Scan for the cell matching the given text and deliver its [X, Y] coordinate at center. 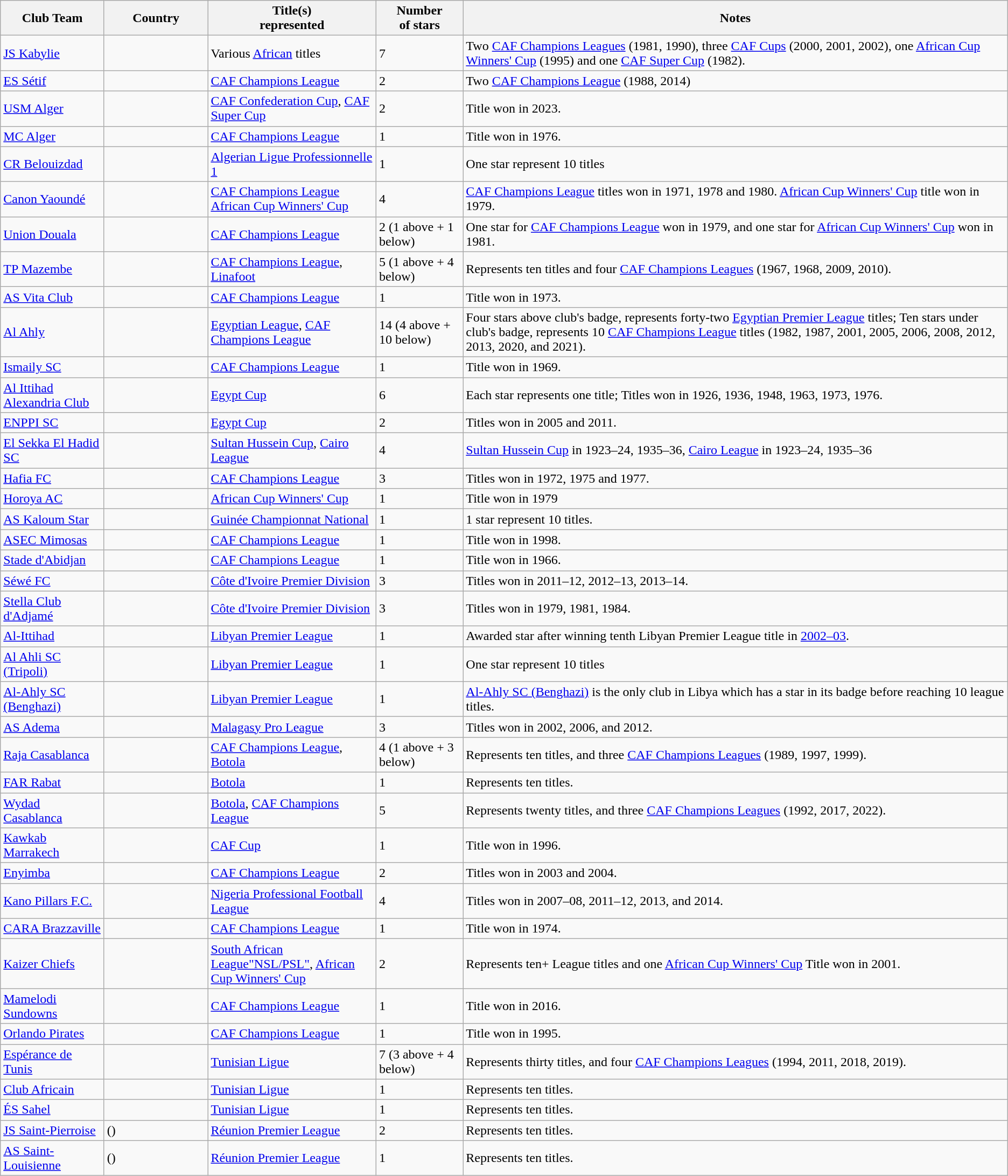
Title won in 1966. [736, 560]
South African League"NSL/PSL", African Cup Winners' Cup [292, 964]
4 (1 above + 3 below) [419, 754]
CAF Confederation Cup, CAF Super Cup [292, 109]
CAF Champions League titles won in 1971, 1978 and 1980. African Cup Winners' Cup title won in 1979. [736, 199]
Horoya AC [53, 499]
Country [156, 18]
Title won in 2016. [736, 1006]
Notes [736, 18]
AS Adema [53, 727]
14 (4 above + 10 below) [419, 332]
Various African titles [292, 53]
Wydad Casablanca [53, 810]
Al-Ittihad [53, 636]
CAF Champions League African Cup Winners' Cup [292, 199]
1 star represent 10 titles. [736, 519]
Each star represents one title; Titles won in 1926, 1936, 1948, 1963, 1973, 1976. [736, 394]
Union Douala [53, 234]
Sultan Hussein Cup, Cairo League [292, 450]
Malagasy Pro League [292, 727]
Title won in 1979 [736, 499]
CAF Cup [292, 846]
Title won in 1996. [736, 846]
Title won in 2023. [736, 109]
Title won in 1974. [736, 929]
CR Belouizdad [53, 164]
Titles won in 2003 and 2004. [736, 873]
Botola, CAF Champions League [292, 810]
Two CAF Champions League (1988, 2014) [736, 81]
Séwé FC [53, 581]
Represents ten titles and four CAF Champions Leagues (1967, 1968, 2009, 2010). [736, 269]
Title won in 1969. [736, 367]
Al Ahli SC (Tripoli) [53, 664]
Raja Casablanca [53, 754]
Kawkab Marrakech [53, 846]
Al-Ahly SC (Benghazi) [53, 699]
Title won in 1976. [736, 136]
7 [419, 53]
Al Ittihad Alexandria Club [53, 394]
USM Alger [53, 109]
JS Kabylie [53, 53]
AS Kaloum Star [53, 519]
ES Sétif [53, 81]
Title won in 1998. [736, 540]
Represents twenty titles, and three CAF Champions Leagues (1992, 2017, 2022). [736, 810]
Two CAF Champions Leagues (1981, 1990), three CAF Cups (2000, 2001, 2002), one African Cup Winners' Cup (1995) and one CAF Super Cup (1982). [736, 53]
Numberof stars [419, 18]
Kano Pillars F.C. [53, 901]
Club Team [53, 18]
Title(s)represented [292, 18]
Enyimba [53, 873]
Titles won in 2007–08, 2011–12, 2013, and 2014. [736, 901]
CAF Champions League, Botola [292, 754]
7 (3 above + 4 below) [419, 1061]
Represents thirty titles, and four CAF Champions Leagues (1994, 2011, 2018, 2019). [736, 1061]
AS Saint-Louisienne [53, 1158]
Al Ahly [53, 332]
Title won in 1973. [736, 297]
2 (1 above + 1 below) [419, 234]
Sultan Hussein Cup in 1923–24, 1935–36, Cairo League in 1923–24, 1935–36 [736, 450]
ENPPI SC [53, 423]
Espérance de Tunis [53, 1061]
Titles won in 2002, 2006, and 2012. [736, 727]
MC Alger [53, 136]
Kaizer Chiefs [53, 964]
TP Mazembe [53, 269]
African Cup Winners' Cup [292, 499]
FAR Rabat [53, 782]
Stella Club d'Adjamé [53, 609]
5 [419, 810]
5 (1 above + 4 below) [419, 269]
Mamelodi Sundowns [53, 1006]
Ismaily SC [53, 367]
Titles won in 2011–12, 2012–13, 2013–14. [736, 581]
Awarded star after winning tenth Libyan Premier League title in 2002–03. [736, 636]
CARA Brazzaville [53, 929]
CAF Champions League, Linafoot [292, 269]
Titles won in 2005 and 2011. [736, 423]
Algerian Ligue Professionnelle 1 [292, 164]
Titles won in 1972, 1975 and 1977. [736, 478]
Represents ten+ League titles and one African Cup Winners' Cup Title won in 2001. [736, 964]
ASEC Mimosas [53, 540]
Orlando Pirates [53, 1034]
Botola [292, 782]
Al-Ahly SC (Benghazi) is the only club in Libya which has a star in its badge before reaching 10 league titles. [736, 699]
6 [419, 394]
Egyptian League, CAF Champions League [292, 332]
Nigeria Professional Football League [292, 901]
Represents ten titles, and three CAF Champions Leagues (1989, 1997, 1999). [736, 754]
AS Vita Club [53, 297]
Titles won in 1979, 1981, 1984. [736, 609]
El Sekka El Hadid SC [53, 450]
ÉS Sahel [53, 1110]
One star for CAF Champions League won in 1979, and one star for African Cup Winners' Cup won in 1981. [736, 234]
JS Saint-Pierroise [53, 1130]
Canon Yaoundé [53, 199]
Title won in 1995. [736, 1034]
Stade d'Abidjan [53, 560]
Club Africain [53, 1089]
Hafia FC [53, 478]
Guinée Championnat National [292, 519]
